Search for the cell housing the specified text and yield its [X, Y] center coordinate. 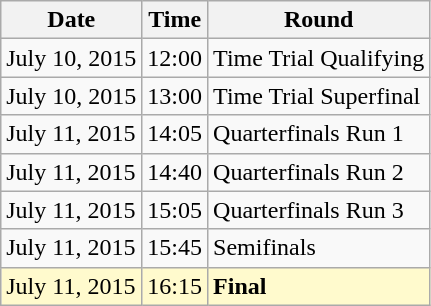
14:40 [175, 172]
Semifinals [319, 248]
14:05 [175, 134]
Round [319, 20]
Final [319, 286]
Quarterfinals Run 2 [319, 172]
Time Trial Qualifying [319, 58]
Date [72, 20]
16:15 [175, 286]
Quarterfinals Run 1 [319, 134]
15:45 [175, 248]
12:00 [175, 58]
Time Trial Superfinal [319, 96]
15:05 [175, 210]
Quarterfinals Run 3 [319, 210]
Time [175, 20]
13:00 [175, 96]
